Capture the cell that displays the provided text and extract its (X, Y) central coordinate. 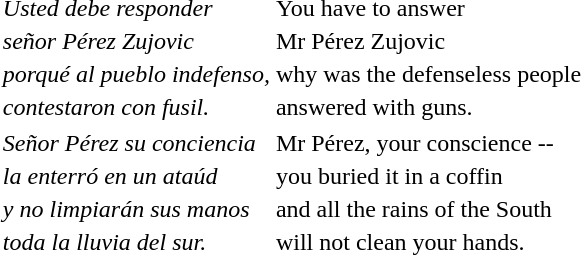
porqué al pueblo indefenso, (136, 74)
y no limpiarán sus manos (136, 209)
la enterró en un ataúd (136, 176)
Señor Pérez su conciencia (136, 143)
señor Pérez Zujovic (136, 41)
contestaron con fusil. (136, 107)
